Detect which cell encompasses the target text, then output its (x, y) center coordinate. 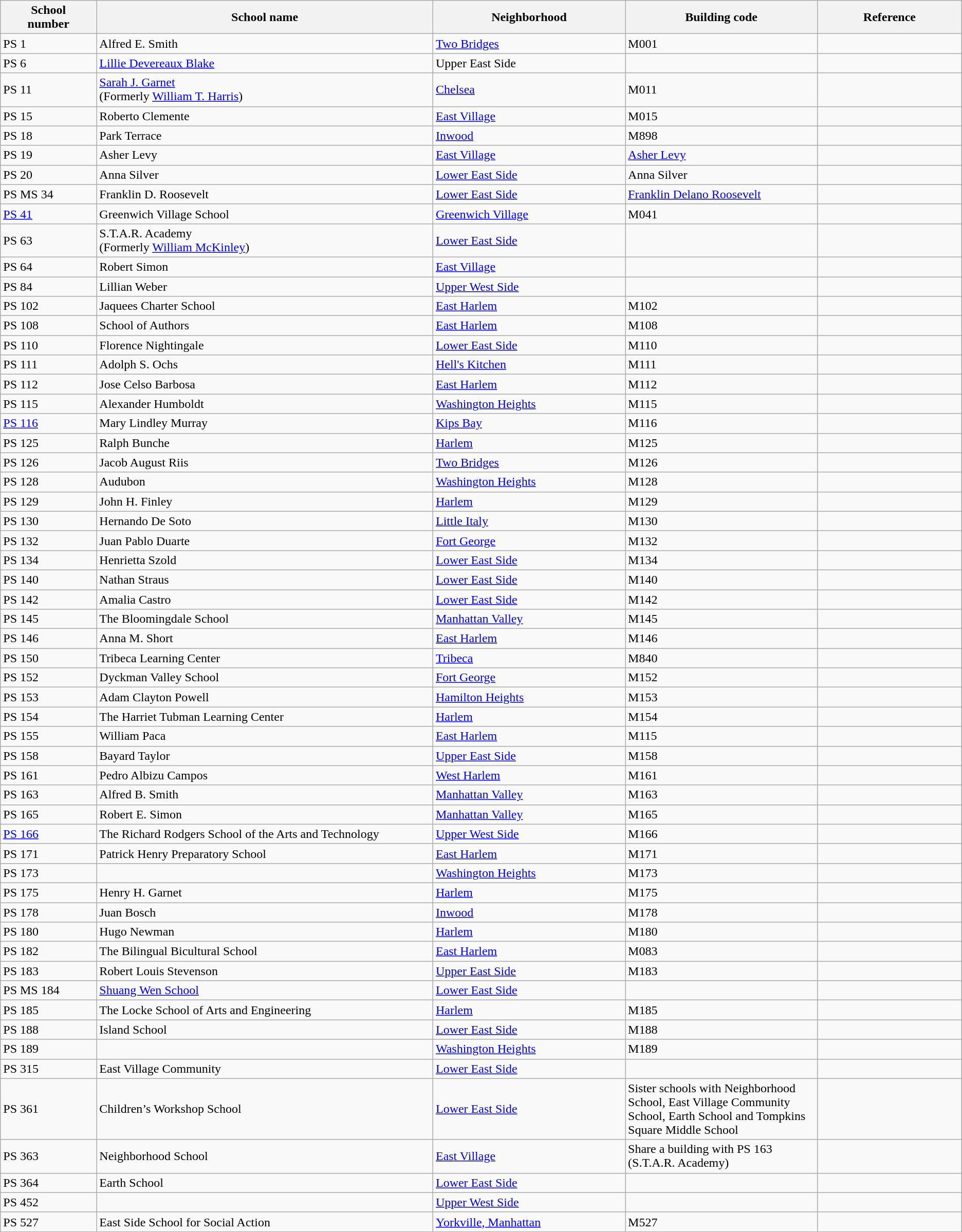
Adam Clayton Powell (265, 697)
M154 (721, 717)
PS 178 (48, 912)
Alexander Humboldt (265, 404)
PS 1 (48, 44)
PS 189 (48, 1049)
PS 183 (48, 971)
PS 150 (48, 658)
Shuang Wen School (265, 991)
M111 (721, 365)
M158 (721, 756)
S.T.A.R. Academy (Formerly William McKinley) (265, 240)
PS 20 (48, 175)
M171 (721, 853)
PS 129 (48, 501)
M161 (721, 775)
Sarah J. Garnet (Formerly William T. Harris) (265, 89)
Schoolnumber (48, 17)
PS 142 (48, 600)
M112 (721, 384)
Bayard Taylor (265, 756)
M173 (721, 873)
M132 (721, 540)
Adolph S. Ochs (265, 365)
PS 165 (48, 814)
M840 (721, 658)
M163 (721, 795)
M128 (721, 482)
The Bloomingdale School (265, 619)
M180 (721, 932)
PS 111 (48, 365)
Lillian Weber (265, 286)
M110 (721, 345)
PS 128 (48, 482)
M083 (721, 951)
School of Authors (265, 326)
M175 (721, 892)
PS 125 (48, 443)
Florence Nightingale (265, 345)
School name (265, 17)
Juan Pablo Duarte (265, 540)
PS 19 (48, 155)
Yorkville, Manhattan (529, 1222)
Franklin D. Roosevelt (265, 194)
Greenwich Village (529, 214)
Jacob August Riis (265, 462)
PS 64 (48, 267)
M102 (721, 306)
PS 15 (48, 116)
Roberto Clemente (265, 116)
Henrietta Szold (265, 560)
M178 (721, 912)
Jaquees Charter School (265, 306)
Robert Simon (265, 267)
M001 (721, 44)
M898 (721, 136)
PS 166 (48, 834)
Alfred B. Smith (265, 795)
East Side School for Social Action (265, 1222)
The Bilingual Bicultural School (265, 951)
Sister schools with Neighborhood School, East Village Community School, Earth School and Tompkins Square Middle School (721, 1109)
Lillie Devereaux Blake (265, 63)
Tribeca (529, 658)
PS 452 (48, 1202)
M146 (721, 639)
The Richard Rodgers School of the Arts and Technology (265, 834)
M189 (721, 1049)
PS 116 (48, 423)
M041 (721, 214)
PS 112 (48, 384)
M145 (721, 619)
M125 (721, 443)
Island School (265, 1030)
M130 (721, 521)
Earth School (265, 1183)
Dyckman Valley School (265, 678)
Hugo Newman (265, 932)
PS 158 (48, 756)
Children’s Workshop School (265, 1109)
PS 155 (48, 736)
M142 (721, 600)
The Locke School of Arts and Engineering (265, 1010)
PS 161 (48, 775)
PS 115 (48, 404)
PS 361 (48, 1109)
M015 (721, 116)
M165 (721, 814)
PS 363 (48, 1156)
PS 41 (48, 214)
Robert E. Simon (265, 814)
PS MS 34 (48, 194)
M152 (721, 678)
Amalia Castro (265, 600)
PS 126 (48, 462)
Share a building with PS 163 (S.T.A.R. Academy) (721, 1156)
PS 18 (48, 136)
Jose Celso Barbosa (265, 384)
The Harriet Tubman Learning Center (265, 717)
M527 (721, 1222)
M129 (721, 501)
Mary Lindley Murray (265, 423)
M126 (721, 462)
PS 63 (48, 240)
Robert Louis Stevenson (265, 971)
M011 (721, 89)
PS 140 (48, 580)
PS 188 (48, 1030)
Juan Bosch (265, 912)
PS 11 (48, 89)
PS 6 (48, 63)
PS 110 (48, 345)
PS 185 (48, 1010)
PS 152 (48, 678)
M166 (721, 834)
Henry H. Garnet (265, 892)
Neighborhood School (265, 1156)
M108 (721, 326)
PS 146 (48, 639)
Neighborhood (529, 17)
William Paca (265, 736)
Reference (890, 17)
PS 163 (48, 795)
PS 153 (48, 697)
PS 134 (48, 560)
PS 173 (48, 873)
PS 180 (48, 932)
Franklin Delano Roosevelt (721, 194)
PS 108 (48, 326)
M185 (721, 1010)
M183 (721, 971)
Tribeca Learning Center (265, 658)
PS MS 184 (48, 991)
Hamilton Heights (529, 697)
Kips Bay (529, 423)
Hell's Kitchen (529, 365)
PS 154 (48, 717)
M116 (721, 423)
M153 (721, 697)
PS 527 (48, 1222)
PS 175 (48, 892)
Patrick Henry Preparatory School (265, 853)
Alfred E. Smith (265, 44)
Anna M. Short (265, 639)
John H. Finley (265, 501)
Pedro Albizu Campos (265, 775)
Greenwich Village School (265, 214)
PS 132 (48, 540)
PS 171 (48, 853)
M140 (721, 580)
PS 84 (48, 286)
PS 130 (48, 521)
Nathan Straus (265, 580)
PS 182 (48, 951)
PS 364 (48, 1183)
M134 (721, 560)
Ralph Bunche (265, 443)
Little Italy (529, 521)
Chelsea (529, 89)
East Village Community (265, 1069)
West Harlem (529, 775)
M188 (721, 1030)
PS 102 (48, 306)
Building code (721, 17)
PS 145 (48, 619)
Hernando De Soto (265, 521)
PS 315 (48, 1069)
Audubon (265, 482)
Park Terrace (265, 136)
